Identify which cell holds the provided text, then report its [X, Y] central coordinate. 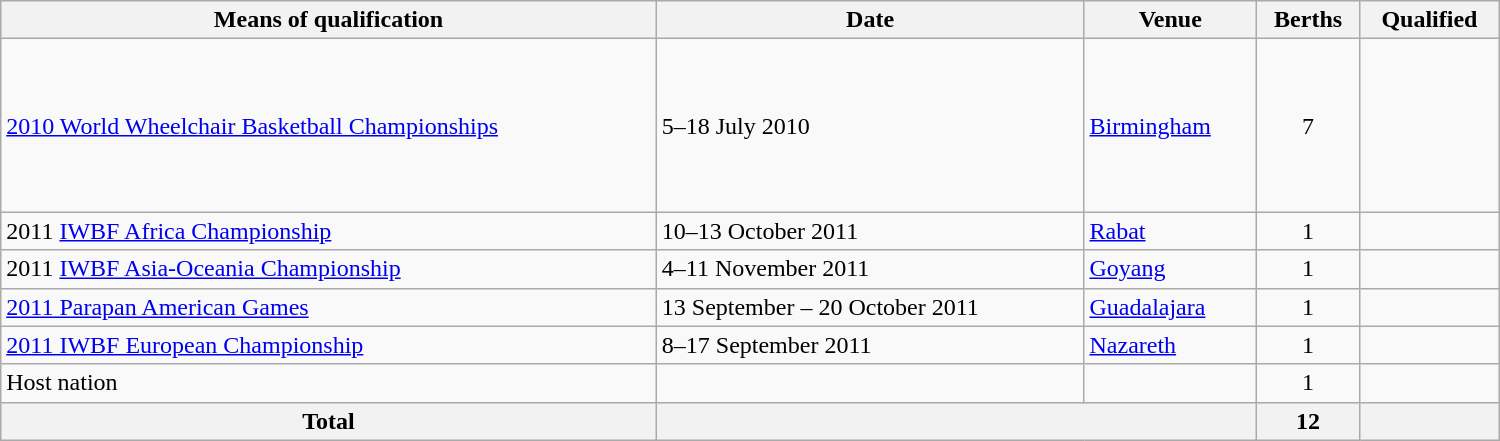
5–18 July 2010 [870, 126]
Total [329, 421]
Venue [1170, 20]
Date [870, 20]
2011 IWBF Asia-Oceania Championship [329, 269]
2010 World Wheelchair Basketball Championships [329, 126]
2011 IWBF European Championship [329, 345]
Rabat [1170, 231]
4–11 November 2011 [870, 269]
8–17 September 2011 [870, 345]
2011 IWBF Africa Championship [329, 231]
Qualified [1430, 20]
Berths [1308, 20]
Goyang [1170, 269]
Host nation [329, 383]
2011 Parapan American Games [329, 307]
Means of qualification [329, 20]
Nazareth [1170, 345]
Guadalajara [1170, 307]
10–13 October 2011 [870, 231]
7 [1308, 126]
13 September – 20 October 2011 [870, 307]
Birmingham [1170, 126]
12 [1308, 421]
